Pinpoint the cell where the given text exists, returning its (x, y) midpoint coordinate. 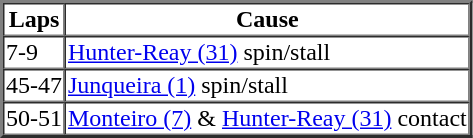
Cause (268, 20)
7-9 (34, 52)
Laps (34, 20)
Hunter-Reay (31) spin/stall (268, 52)
Monteiro (7) & Hunter-Reay (31) contact (268, 118)
Junqueira (1) spin/stall (268, 86)
50-51 (34, 118)
45-47 (34, 86)
